Scan for the cell matching the given text and deliver its (x, y) coordinate at center. 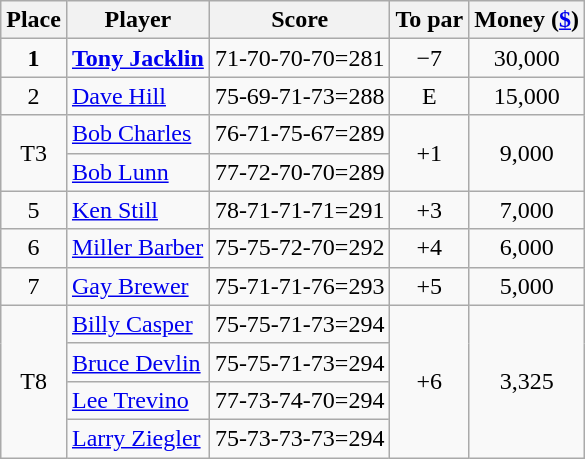
5 (34, 210)
Lee Trevino (138, 400)
Money ($) (527, 20)
77-73-74-70=294 (300, 400)
Ken Still (138, 210)
6,000 (527, 248)
Score (300, 20)
Billy Casper (138, 324)
2 (34, 96)
Miller Barber (138, 248)
Bruce Devlin (138, 362)
+1 (430, 153)
T3 (34, 153)
7 (34, 286)
−7 (430, 58)
3,325 (527, 381)
+6 (430, 381)
Place (34, 20)
+4 (430, 248)
T8 (34, 381)
77-72-70-70=289 (300, 172)
Player (138, 20)
E (430, 96)
75-75-72-70=292 (300, 248)
78-71-71-71=291 (300, 210)
5,000 (527, 286)
76-71-75-67=289 (300, 134)
+5 (430, 286)
6 (34, 248)
Tony Jacklin (138, 58)
75-71-71-76=293 (300, 286)
9,000 (527, 153)
Bob Lunn (138, 172)
Larry Ziegler (138, 438)
1 (34, 58)
15,000 (527, 96)
7,000 (527, 210)
75-69-71-73=288 (300, 96)
71-70-70-70=281 (300, 58)
30,000 (527, 58)
Gay Brewer (138, 286)
Dave Hill (138, 96)
75-73-73-73=294 (300, 438)
+3 (430, 210)
To par (430, 20)
Bob Charles (138, 134)
